Locate the cell with the specified text and output its (X, Y) center coordinate. 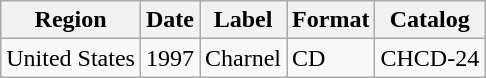
1997 (170, 58)
CHCD-24 (430, 58)
Label (244, 20)
CD (331, 58)
Format (331, 20)
Date (170, 20)
United States (71, 58)
Charnel (244, 58)
Region (71, 20)
Catalog (430, 20)
